Search for the cell housing the specified text and yield its (x, y) center coordinate. 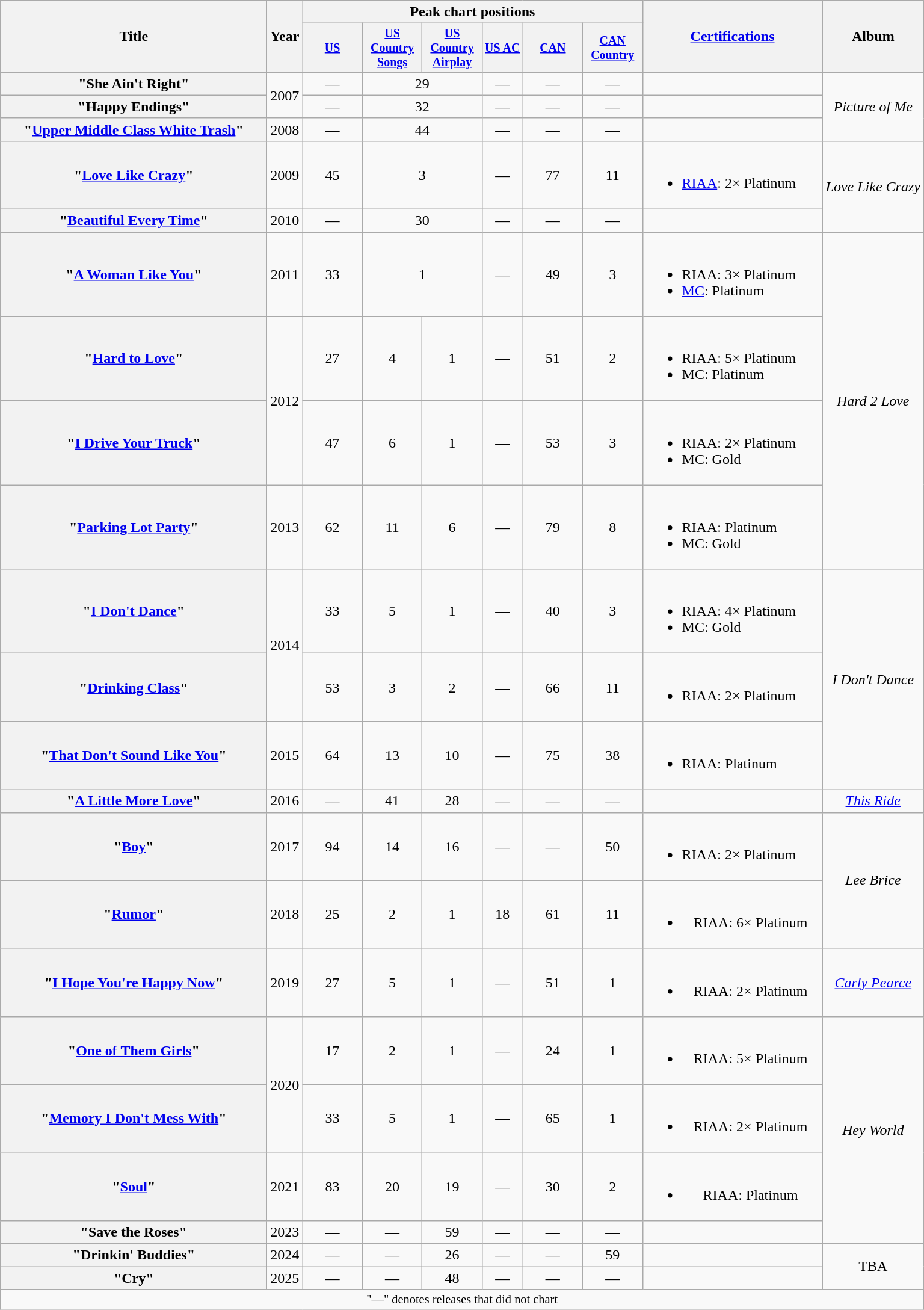
29 (422, 84)
"That Don't Sound Like You" (134, 756)
2021 (285, 1187)
65 (552, 1118)
2013 (285, 527)
"Memory I Don't Mess With" (134, 1118)
Year (285, 37)
RIAA: 3× PlatinumMC: Platinum (733, 274)
I Don't Dance (873, 679)
Album (873, 37)
RIAA: 2× PlatinumMC: Gold (733, 443)
2018 (285, 915)
Hey World (873, 1130)
77 (552, 175)
2017 (285, 846)
2015 (285, 756)
45 (332, 175)
US Country Songs (392, 48)
2014 (285, 645)
"I Don't Dance" (134, 611)
83 (332, 1187)
25 (332, 915)
"Beautiful Every Time" (134, 221)
62 (332, 527)
79 (552, 527)
2016 (285, 801)
"Drinking Class" (134, 687)
28 (452, 801)
"Hard to Love" (134, 359)
2010 (285, 221)
US AC (502, 48)
"Cry" (134, 1278)
8 (612, 527)
20 (392, 1187)
94 (332, 846)
13 (392, 756)
RIAA: 4× PlatinumMC: Gold (733, 611)
2008 (285, 129)
18 (502, 915)
24 (552, 1051)
"I Drive Your Truck" (134, 443)
US Country Airplay (452, 48)
17 (332, 1051)
"Happy Endings" (134, 107)
2011 (285, 274)
75 (552, 756)
RIAA: 6× Platinum (733, 915)
38 (612, 756)
"A Little More Love" (134, 801)
40 (552, 611)
RIAA: 5× PlatinumMC: Platinum (733, 359)
"One of Them Girls" (134, 1051)
"I Hope You're Happy Now" (134, 982)
66 (552, 687)
2012 (285, 401)
26 (452, 1255)
Title (134, 37)
32 (422, 107)
"Rumor" (134, 915)
CAN (552, 48)
64 (332, 756)
"—" denotes releases that did not chart (462, 1300)
2023 (285, 1232)
16 (452, 846)
TBA (873, 1267)
RIAA: 5× Platinum (733, 1051)
"Drinkin' Buddies" (134, 1255)
RIAA: PlatinumMC: Gold (733, 527)
41 (392, 801)
CAN Country (612, 48)
2007 (285, 95)
Certifications (733, 37)
"Soul" (134, 1187)
"Upper Middle Class White Trash" (134, 129)
2019 (285, 982)
"Boy" (134, 846)
"Save the Roses" (134, 1232)
Peak chart positions (473, 12)
Lee Brice (873, 880)
2020 (285, 1084)
"She Ain't Right" (134, 84)
Picture of Me (873, 107)
49 (552, 274)
2009 (285, 175)
50 (612, 846)
4 (392, 359)
61 (552, 915)
"Parking Lot Party" (134, 527)
This Ride (873, 801)
19 (452, 1187)
47 (332, 443)
44 (422, 129)
"Love Like Crazy" (134, 175)
Carly Pearce (873, 982)
Love Like Crazy (873, 187)
14 (392, 846)
10 (452, 756)
48 (452, 1278)
"A Woman Like You" (134, 274)
2024 (285, 1255)
US (332, 48)
2025 (285, 1278)
Hard 2 Love (873, 401)
